For the text-containing cell, return its midpoint in (x, y) coordinate format. 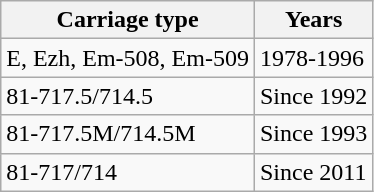
Since 2011 (313, 172)
81-717.5/714.5 (128, 96)
Carriage type (128, 20)
81-717/714 (128, 172)
Since 1993 (313, 134)
Since 1992 (313, 96)
81-717.5M/714.5M (128, 134)
1978-1996 (313, 58)
E, Ezh, Em-508, Em-509 (128, 58)
Years (313, 20)
